Determine the (X, Y) coordinate at the center of the cell enclosing the given text.  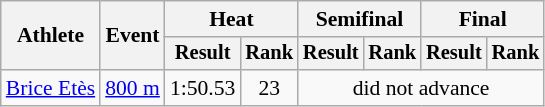
did not advance (421, 88)
Final (482, 19)
Semifinal (360, 19)
23 (269, 88)
Athlete (50, 36)
Brice Etès (50, 88)
800 m (132, 88)
1:50.53 (202, 88)
Event (132, 36)
Heat (232, 19)
